Identify which cell holds the provided text, then report its (X, Y) central coordinate. 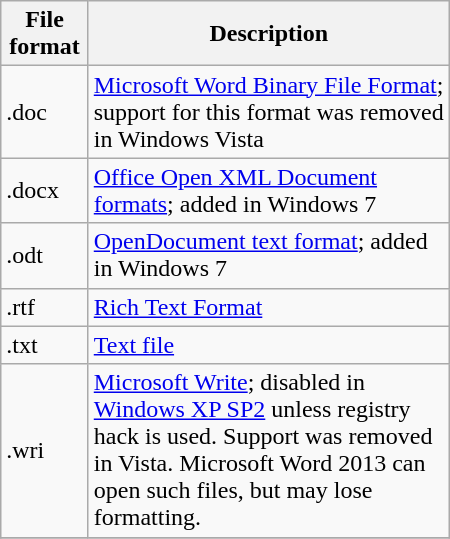
Office Open XML Document formats; added in Windows 7 (268, 190)
Description (268, 34)
.odt (44, 256)
.doc (44, 112)
File format (44, 34)
OpenDocument text format; added in Windows 7 (268, 256)
Microsoft Word Binary File Format; support for this format was removed in Windows Vista (268, 112)
.docx (44, 190)
.wri (44, 450)
.txt (44, 345)
Rich Text Format (268, 307)
.rtf (44, 307)
Text file (268, 345)
